For the text-containing cell, return its midpoint in [x, y] coordinate format. 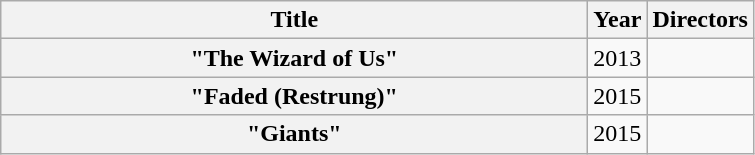
Title [294, 20]
2013 [618, 58]
"Giants" [294, 134]
"The Wizard of Us" [294, 58]
"Faded (Restrung)" [294, 96]
Directors [700, 20]
Year [618, 20]
